Search for the cell housing the specified text and yield its (x, y) center coordinate. 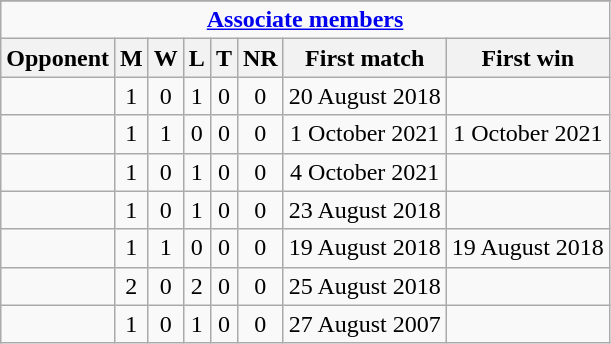
Opponent (58, 58)
23 August 2018 (364, 210)
W (166, 58)
Associate members (306, 20)
First win (528, 58)
First match (364, 58)
27 August 2007 (364, 324)
25 August 2018 (364, 286)
M (132, 58)
NR (260, 58)
T (224, 58)
L (196, 58)
20 August 2018 (364, 96)
4 October 2021 (364, 172)
